Capture the cell that displays the provided text and extract its [X, Y] central coordinate. 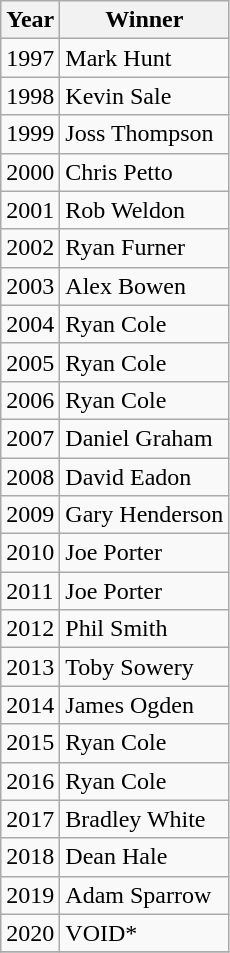
2018 [30, 857]
2011 [30, 591]
2017 [30, 819]
Year [30, 20]
1999 [30, 134]
James Ogden [144, 705]
2007 [30, 438]
Gary Henderson [144, 515]
Bradley White [144, 819]
2002 [30, 248]
Adam Sparrow [144, 895]
Phil Smith [144, 629]
Joss Thompson [144, 134]
Rob Weldon [144, 210]
2014 [30, 705]
2001 [30, 210]
Alex Bowen [144, 286]
Kevin Sale [144, 96]
2009 [30, 515]
Chris Petto [144, 172]
2010 [30, 553]
Ryan Furner [144, 248]
Mark Hunt [144, 58]
2003 [30, 286]
1997 [30, 58]
Daniel Graham [144, 438]
2006 [30, 400]
2015 [30, 743]
Winner [144, 20]
2019 [30, 895]
Dean Hale [144, 857]
2012 [30, 629]
2020 [30, 933]
2000 [30, 172]
2005 [30, 362]
VOID* [144, 933]
2016 [30, 781]
2008 [30, 477]
1998 [30, 96]
David Eadon [144, 477]
2013 [30, 667]
2004 [30, 324]
Toby Sowery [144, 667]
